Return the (x, y) coordinate for the center point of the cell that contains the specified text.  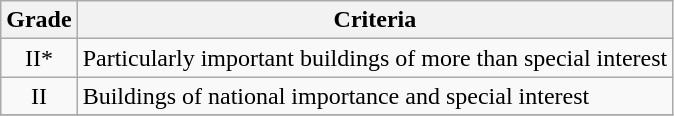
Grade (39, 20)
II* (39, 58)
Particularly important buildings of more than special interest (375, 58)
II (39, 96)
Criteria (375, 20)
Buildings of national importance and special interest (375, 96)
